Identify which cell holds the provided text, then report its [x, y] central coordinate. 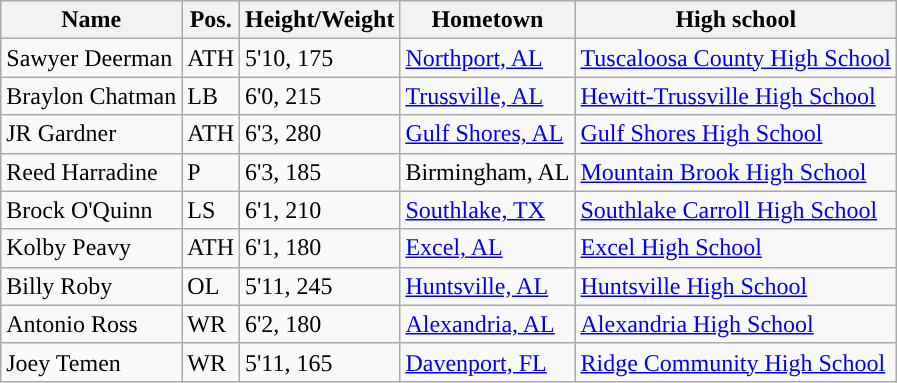
6'3, 280 [320, 134]
5'11, 165 [320, 362]
Gulf Shores, AL [488, 134]
Mountain Brook High School [736, 172]
Excel High School [736, 248]
Alexandria, AL [488, 324]
5'11, 245 [320, 286]
6'0, 215 [320, 96]
Northport, AL [488, 58]
6'1, 180 [320, 248]
Huntsville High School [736, 286]
Reed Harradine [92, 172]
Height/Weight [320, 20]
Sawyer Deerman [92, 58]
Name [92, 20]
Brock O'Quinn [92, 210]
Gulf Shores High School [736, 134]
Southlake Carroll High School [736, 210]
5'10, 175 [320, 58]
Birmingham, AL [488, 172]
6'1, 210 [320, 210]
Pos. [211, 20]
Kolby Peavy [92, 248]
LS [211, 210]
Davenport, FL [488, 362]
JR Gardner [92, 134]
Excel, AL [488, 248]
Trussville, AL [488, 96]
Ridge Community High School [736, 362]
OL [211, 286]
6'3, 185 [320, 172]
Billy Roby [92, 286]
Hewitt-Trussville High School [736, 96]
Antonio Ross [92, 324]
Tuscaloosa County High School [736, 58]
High school [736, 20]
LB [211, 96]
Southlake, TX [488, 210]
P [211, 172]
Huntsville, AL [488, 286]
Joey Temen [92, 362]
Alexandria High School [736, 324]
Braylon Chatman [92, 96]
6'2, 180 [320, 324]
Hometown [488, 20]
